Output the [x, y] coordinate of the center of the cell containing the given text.  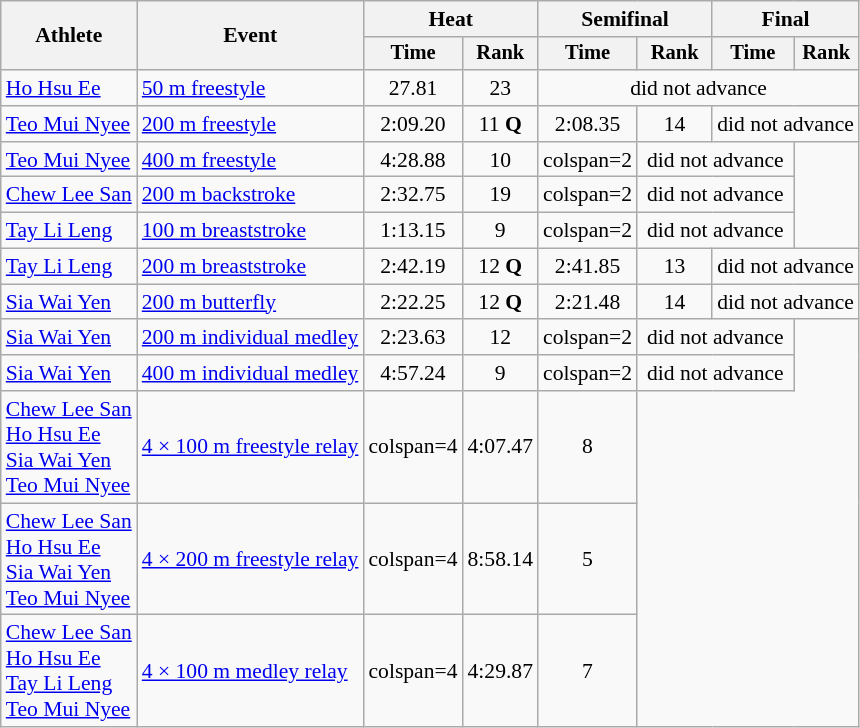
Heat [450, 19]
8 [588, 447]
Semifinal [625, 19]
4 × 100 m freestyle relay [250, 447]
4:07.47 [500, 447]
27.81 [412, 88]
2:42.19 [412, 267]
10 [500, 160]
2:09.20 [412, 124]
2:23.63 [412, 338]
5 [588, 559]
4 × 100 m medley relay [250, 671]
Ho Hsu Ee [69, 88]
8:58.14 [500, 559]
Chew Lee SanHo Hsu EeTay Li LengTeo Mui Nyee [69, 671]
50 m freestyle [250, 88]
400 m individual medley [250, 373]
4 × 200 m freestyle relay [250, 559]
2:41.85 [588, 267]
2:32.75 [412, 195]
4:57.24 [412, 373]
200 m freestyle [250, 124]
200 m individual medley [250, 338]
7 [588, 671]
Chew Lee San [69, 195]
11 Q [500, 124]
Final [786, 19]
2:08.35 [588, 124]
1:13.15 [412, 231]
Athlete [69, 36]
13 [674, 267]
200 m butterfly [250, 302]
4:29.87 [500, 671]
400 m freestyle [250, 160]
200 m backstroke [250, 195]
4:28.88 [412, 160]
23 [500, 88]
12 [500, 338]
2:21.48 [588, 302]
200 m breaststroke [250, 267]
Event [250, 36]
19 [500, 195]
100 m breaststroke [250, 231]
2:22.25 [412, 302]
